Extract the [x, y] coordinate from the center of the cell holding the provided text.  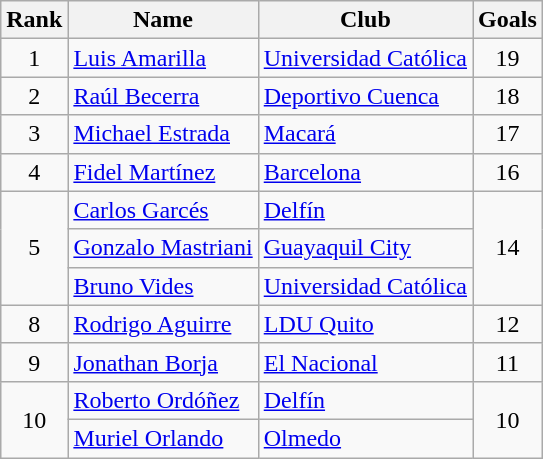
Gonzalo Mastriani [163, 248]
LDU Quito [365, 324]
11 [508, 362]
Olmedo [365, 438]
5 [34, 248]
18 [508, 96]
Name [163, 20]
9 [34, 362]
3 [34, 134]
Goals [508, 20]
4 [34, 172]
Macará [365, 134]
Barcelona [365, 172]
Muriel Orlando [163, 438]
Michael Estrada [163, 134]
Rank [34, 20]
Rodrigo Aguirre [163, 324]
Roberto Ordóñez [163, 400]
Bruno Vides [163, 286]
El Nacional [365, 362]
17 [508, 134]
Carlos Garcés [163, 210]
Fidel Martínez [163, 172]
Deportivo Cuenca [365, 96]
16 [508, 172]
Club [365, 20]
Raúl Becerra [163, 96]
19 [508, 58]
Jonathan Borja [163, 362]
2 [34, 96]
14 [508, 248]
12 [508, 324]
8 [34, 324]
Luis Amarilla [163, 58]
Guayaquil City [365, 248]
1 [34, 58]
